Pinpoint the cell where the given text exists, returning its (x, y) midpoint coordinate. 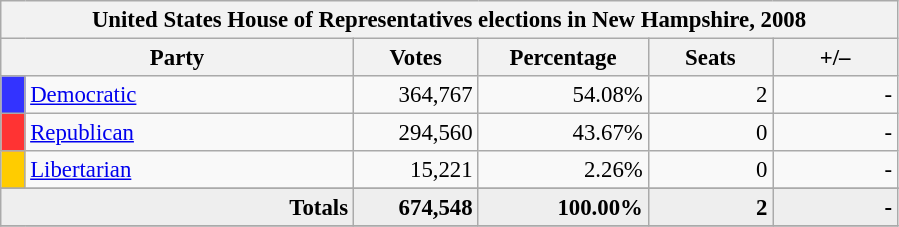
Seats (710, 58)
54.08% (563, 95)
674,548 (416, 208)
294,560 (416, 133)
Totals (178, 208)
Percentage (563, 58)
+/– (836, 58)
364,767 (416, 95)
Party (178, 58)
Democratic (189, 95)
United States House of Representatives elections in New Hampshire, 2008 (450, 20)
Republican (189, 133)
Votes (416, 58)
Libertarian (189, 170)
2.26% (563, 170)
43.67% (563, 133)
100.00% (563, 208)
15,221 (416, 170)
